Output the (X, Y) coordinate of the center of the cell containing the given text.  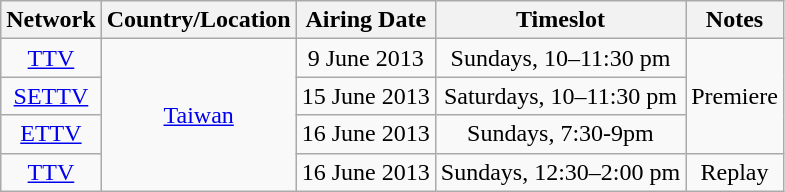
Network (51, 20)
Notes (735, 20)
Timeslot (560, 20)
Airing Date (366, 20)
SETTV (51, 96)
9 June 2013 (366, 58)
Sundays, 10–11:30 pm (560, 58)
Sundays, 7:30-9pm (560, 134)
Saturdays, 10–11:30 pm (560, 96)
Country/Location (198, 20)
ETTV (51, 134)
Replay (735, 172)
Sundays, 12:30–2:00 pm (560, 172)
15 June 2013 (366, 96)
Premiere (735, 96)
Taiwan (198, 115)
